Output the [x, y] coordinate of the center of the cell containing the given text.  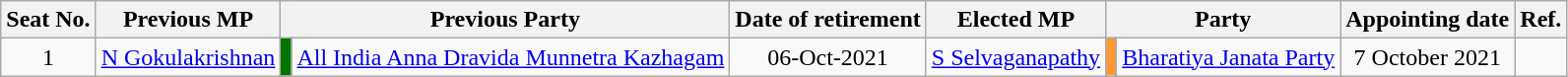
Bharatiya Janata Party [1229, 57]
Ref. [1540, 20]
All India Anna Dravida Munnetra Kazhagam [510, 57]
Seat No. [48, 20]
Elected MP [1015, 20]
06-Oct-2021 [827, 57]
Party [1223, 20]
1 [48, 57]
Appointing date [1428, 20]
N Gokulakrishnan [188, 57]
Previous Party [505, 20]
S Selvaganapathy [1015, 57]
Date of retirement [827, 20]
7 October 2021 [1428, 57]
Previous MP [188, 20]
